Find where the given text appears and provide that cell's center as [x, y] coordinate. 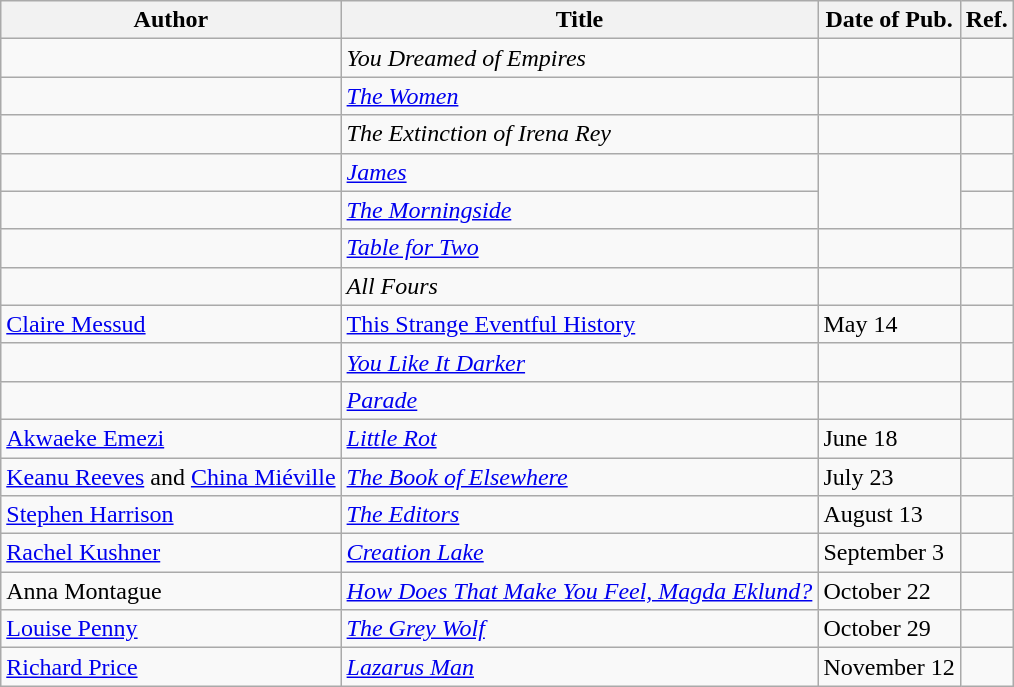
The Editors [580, 515]
James [580, 172]
This Strange Eventful History [580, 324]
Date of Pub. [889, 20]
October 22 [889, 591]
Anna Montague [171, 591]
Claire Messud [171, 324]
The Book of Elsewhere [580, 477]
October 29 [889, 629]
Creation Lake [580, 553]
Louise Penny [171, 629]
Title [580, 20]
November 12 [889, 667]
All Fours [580, 286]
The Women [580, 96]
June 18 [889, 438]
The Extinction of Irena Rey [580, 134]
September 3 [889, 553]
July 23 [889, 477]
Little Rot [580, 438]
Lazarus Man [580, 667]
The Grey Wolf [580, 629]
Rachel Kushner [171, 553]
The Morningside [580, 210]
Keanu Reeves and China Miéville [171, 477]
Parade [580, 400]
Richard Price [171, 667]
How Does That Make You Feel, Magda Eklund? [580, 591]
Akwaeke Emezi [171, 438]
You Like It Darker [580, 362]
May 14 [889, 324]
Author [171, 20]
Stephen Harrison [171, 515]
August 13 [889, 515]
Ref. [986, 20]
Table for Two [580, 248]
You Dreamed of Empires [580, 58]
